Determine the (X, Y) coordinate at the center of the cell enclosing the given text.  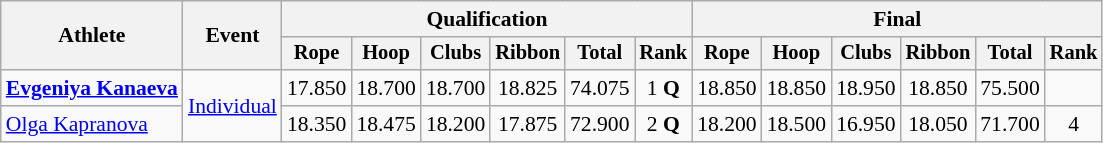
Final (897, 19)
72.900 (600, 124)
18.950 (866, 88)
1 Q (663, 88)
18.825 (528, 88)
18.475 (386, 124)
Qualification (487, 19)
17.875 (528, 124)
4 (1074, 124)
Event (232, 36)
Individual (232, 106)
Evgeniya Kanaeva (92, 88)
18.050 (938, 124)
74.075 (600, 88)
71.700 (1010, 124)
Olga Kapranova (92, 124)
18.350 (316, 124)
17.850 (316, 88)
2 Q (663, 124)
16.950 (866, 124)
75.500 (1010, 88)
18.500 (796, 124)
Athlete (92, 36)
